For the text-containing cell, return its midpoint in [x, y] coordinate format. 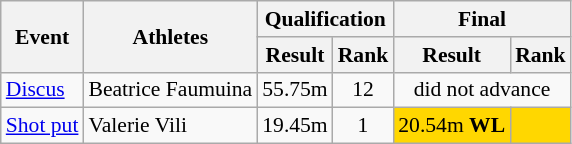
Valerie Vili [170, 126]
Athletes [170, 36]
Final [482, 19]
Event [42, 36]
Discus [42, 90]
Beatrice Faumuina [170, 90]
Qualification [325, 19]
20.54m WL [452, 126]
12 [364, 90]
did not advance [482, 90]
Shot put [42, 126]
19.45m [294, 126]
1 [364, 126]
55.75m [294, 90]
